Return the (x, y) coordinate for the center point of the cell that contains the specified text.  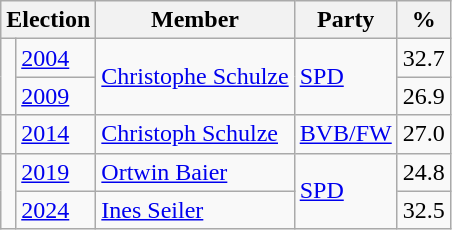
BVB/FW (346, 134)
27.0 (424, 134)
% (424, 20)
32.5 (424, 210)
2019 (56, 172)
Ines Seiler (195, 210)
Member (195, 20)
Christophe Schulze (195, 77)
24.8 (424, 172)
Party (346, 20)
2009 (56, 96)
2004 (56, 58)
26.9 (424, 96)
Ortwin Baier (195, 172)
2024 (56, 210)
Election (48, 20)
Christoph Schulze (195, 134)
32.7 (424, 58)
2014 (56, 134)
